Determine the [x, y] coordinate at the center of the cell enclosing the given text.  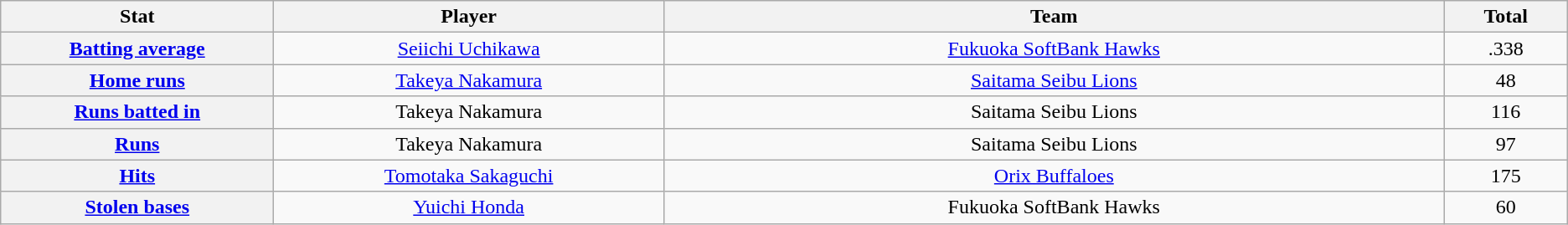
Seiichi Uchikawa [469, 49]
.338 [1506, 49]
Runs [137, 144]
Batting average [137, 49]
Total [1506, 17]
Stat [137, 17]
Hits [137, 176]
60 [1506, 207]
Tomotaka Sakaguchi [469, 176]
Team [1055, 17]
97 [1506, 144]
48 [1506, 80]
175 [1506, 176]
Yuichi Honda [469, 207]
Home runs [137, 80]
Runs batted in [137, 112]
Orix Buffaloes [1055, 176]
Player [469, 17]
Stolen bases [137, 207]
116 [1506, 112]
